Find where the given text appears and provide that cell's center as [X, Y] coordinate. 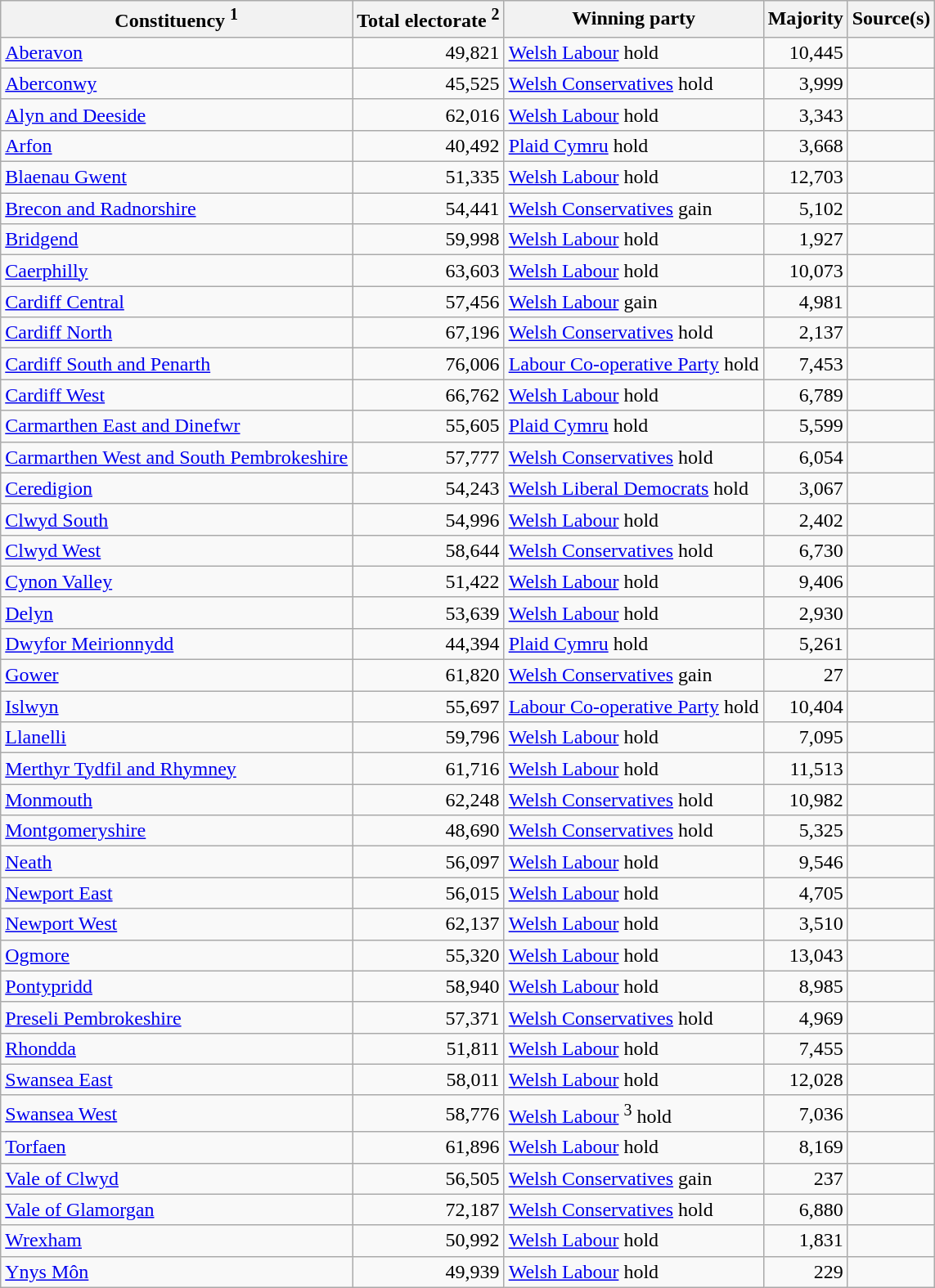
Wrexham [177, 1241]
57,456 [429, 302]
10,445 [805, 52]
56,505 [429, 1178]
Carmarthen East and Dinefwr [177, 426]
62,016 [429, 114]
62,137 [429, 924]
Pontypridd [177, 986]
237 [805, 1178]
7,095 [805, 738]
4,981 [805, 302]
50,992 [429, 1241]
Winning party [633, 20]
Newport West [177, 924]
5,261 [805, 644]
6,789 [805, 395]
13,043 [805, 955]
3,343 [805, 114]
51,811 [429, 1048]
1,831 [805, 1241]
54,441 [429, 209]
Cardiff Central [177, 302]
Total electorate 2 [429, 20]
63,603 [429, 271]
Alyn and Deeside [177, 114]
1,927 [805, 240]
Carmarthen West and South Pembrokeshire [177, 457]
6,880 [805, 1209]
58,940 [429, 986]
49,821 [429, 52]
Arfon [177, 146]
6,054 [805, 457]
8,169 [805, 1147]
51,422 [429, 581]
54,243 [429, 488]
Aberconwy [177, 83]
2,402 [805, 519]
9,546 [805, 862]
12,028 [805, 1079]
55,697 [429, 707]
56,015 [429, 893]
Preseli Pembrokeshire [177, 1017]
6,730 [805, 550]
61,820 [429, 675]
27 [805, 675]
51,335 [429, 177]
72,187 [429, 1209]
3,067 [805, 488]
Ogmore [177, 955]
55,320 [429, 955]
4,705 [805, 893]
54,996 [429, 519]
Montgomeryshire [177, 831]
Bridgend [177, 240]
Vale of Clwyd [177, 1178]
61,716 [429, 769]
2,137 [805, 333]
7,453 [805, 364]
44,394 [429, 644]
Merthyr Tydfil and Rhymney [177, 769]
Llanelli [177, 738]
Swansea West [177, 1114]
Cynon Valley [177, 581]
Cardiff North [177, 333]
Source(s) [892, 20]
5,599 [805, 426]
62,248 [429, 800]
Welsh Labour gain [633, 302]
Welsh Labour 3 hold [633, 1114]
5,102 [805, 209]
76,006 [429, 364]
Ynys Môn [177, 1272]
49,939 [429, 1272]
10,404 [805, 707]
3,510 [805, 924]
58,644 [429, 550]
7,455 [805, 1048]
61,896 [429, 1147]
8,985 [805, 986]
Newport East [177, 893]
Dwyfor Meirionnydd [177, 644]
10,982 [805, 800]
Cardiff South and Penarth [177, 364]
58,011 [429, 1079]
59,796 [429, 738]
59,998 [429, 240]
53,639 [429, 613]
Islwyn [177, 707]
Welsh Liberal Democrats hold [633, 488]
9,406 [805, 581]
229 [805, 1272]
Vale of Glamorgan [177, 1209]
Blaenau Gwent [177, 177]
4,969 [805, 1017]
57,371 [429, 1017]
Torfaen [177, 1147]
12,703 [805, 177]
Rhondda [177, 1048]
7,036 [805, 1114]
Delyn [177, 613]
Majority [805, 20]
Clwyd West [177, 550]
5,325 [805, 831]
11,513 [805, 769]
2,930 [805, 613]
Monmouth [177, 800]
3,999 [805, 83]
48,690 [429, 831]
Aberavon [177, 52]
67,196 [429, 333]
57,777 [429, 457]
58,776 [429, 1114]
10,073 [805, 271]
Ceredigion [177, 488]
Constituency 1 [177, 20]
Brecon and Radnorshire [177, 209]
40,492 [429, 146]
Cardiff West [177, 395]
56,097 [429, 862]
Neath [177, 862]
66,762 [429, 395]
Gower [177, 675]
55,605 [429, 426]
Swansea East [177, 1079]
45,525 [429, 83]
Clwyd South [177, 519]
3,668 [805, 146]
Caerphilly [177, 271]
